From the cell containing the given text, extract its center point as [x, y] coordinate. 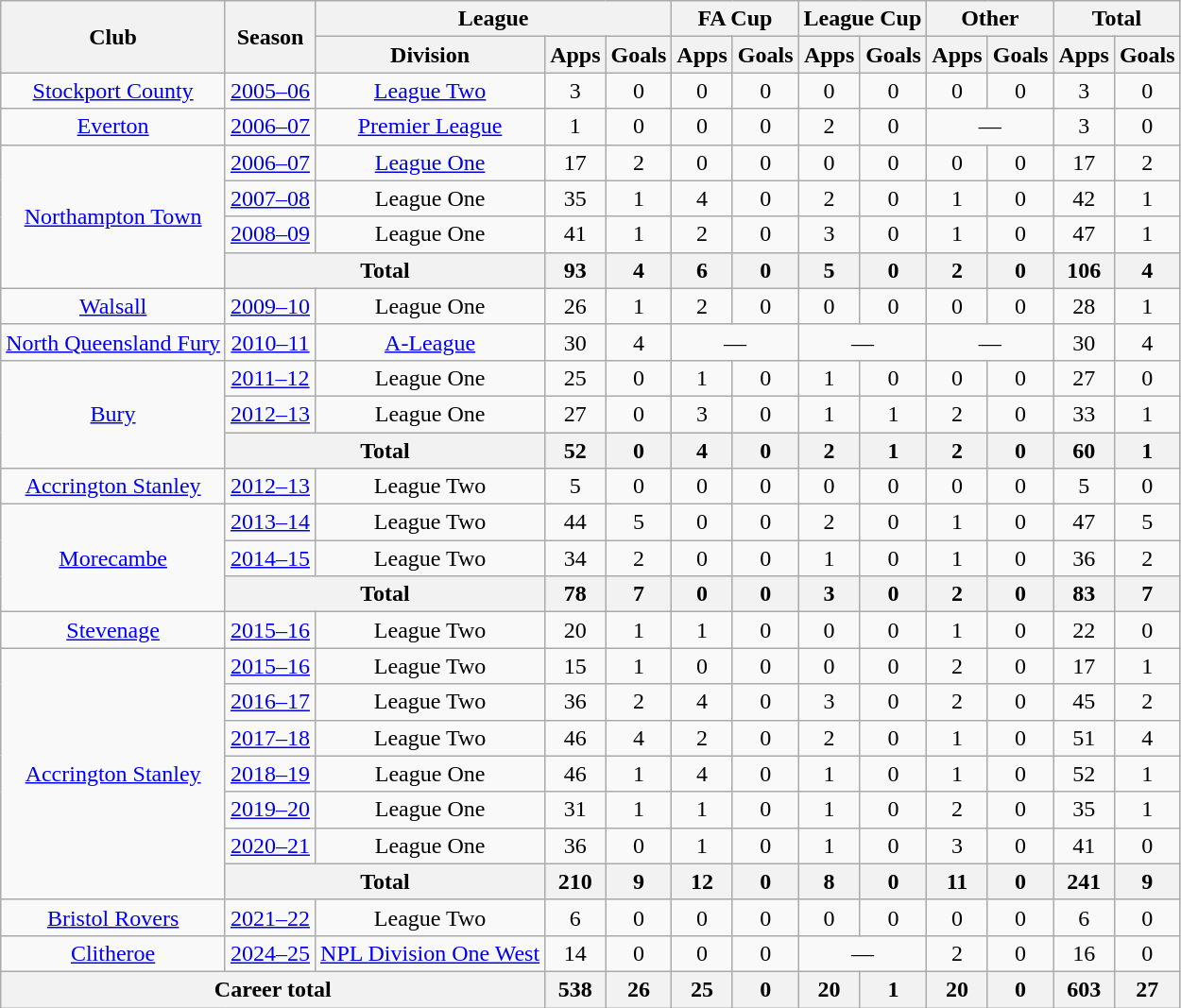
44 [575, 522]
2011–12 [270, 378]
11 [957, 881]
2013–14 [270, 522]
12 [702, 881]
Career total [273, 989]
33 [1084, 414]
Premier League [431, 127]
NPL Division One West [431, 953]
34 [575, 558]
51 [1084, 738]
Northampton Town [113, 216]
2008–09 [270, 234]
2024–25 [270, 953]
2017–18 [270, 738]
16 [1084, 953]
Bristol Rovers [113, 917]
2019–20 [270, 810]
Stevenage [113, 630]
60 [1084, 451]
2010–11 [270, 342]
2018–19 [270, 774]
Club [113, 37]
2009–10 [270, 306]
15 [575, 666]
2016–17 [270, 702]
Division [431, 55]
241 [1084, 881]
2007–08 [270, 198]
538 [575, 989]
28 [1084, 306]
2021–22 [270, 917]
22 [1084, 630]
Walsall [113, 306]
42 [1084, 198]
31 [575, 810]
2005–06 [270, 91]
2014–15 [270, 558]
14 [575, 953]
210 [575, 881]
Season [270, 37]
A-League [431, 342]
Everton [113, 127]
2020–21 [270, 846]
106 [1084, 270]
Clitheroe [113, 953]
Other [990, 19]
Bury [113, 414]
603 [1084, 989]
League Cup [863, 19]
Morecambe [113, 558]
League [493, 19]
78 [575, 594]
8 [830, 881]
North Queensland Fury [113, 342]
Stockport County [113, 91]
93 [575, 270]
FA Cup [735, 19]
83 [1084, 594]
45 [1084, 702]
